Output the (X, Y) coordinate of the center of the cell containing the given text.  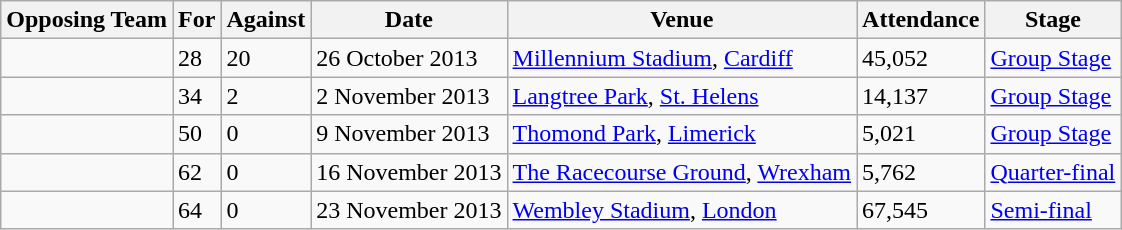
Millennium Stadium, Cardiff (682, 58)
2 (266, 96)
14,137 (921, 96)
For (197, 20)
Wembley Stadium, London (682, 210)
67,545 (921, 210)
Opposing Team (87, 20)
62 (197, 172)
45,052 (921, 58)
5,762 (921, 172)
16 November 2013 (409, 172)
34 (197, 96)
Semi-final (1053, 210)
Attendance (921, 20)
2 November 2013 (409, 96)
Thomond Park, Limerick (682, 134)
9 November 2013 (409, 134)
Stage (1053, 20)
64 (197, 210)
Quarter-final (1053, 172)
The Racecourse Ground, Wrexham (682, 172)
5,021 (921, 134)
Date (409, 20)
Langtree Park, St. Helens (682, 96)
26 October 2013 (409, 58)
Venue (682, 20)
23 November 2013 (409, 210)
20 (266, 58)
Against (266, 20)
28 (197, 58)
50 (197, 134)
